Locate the cell with the specified text and output its [X, Y] center coordinate. 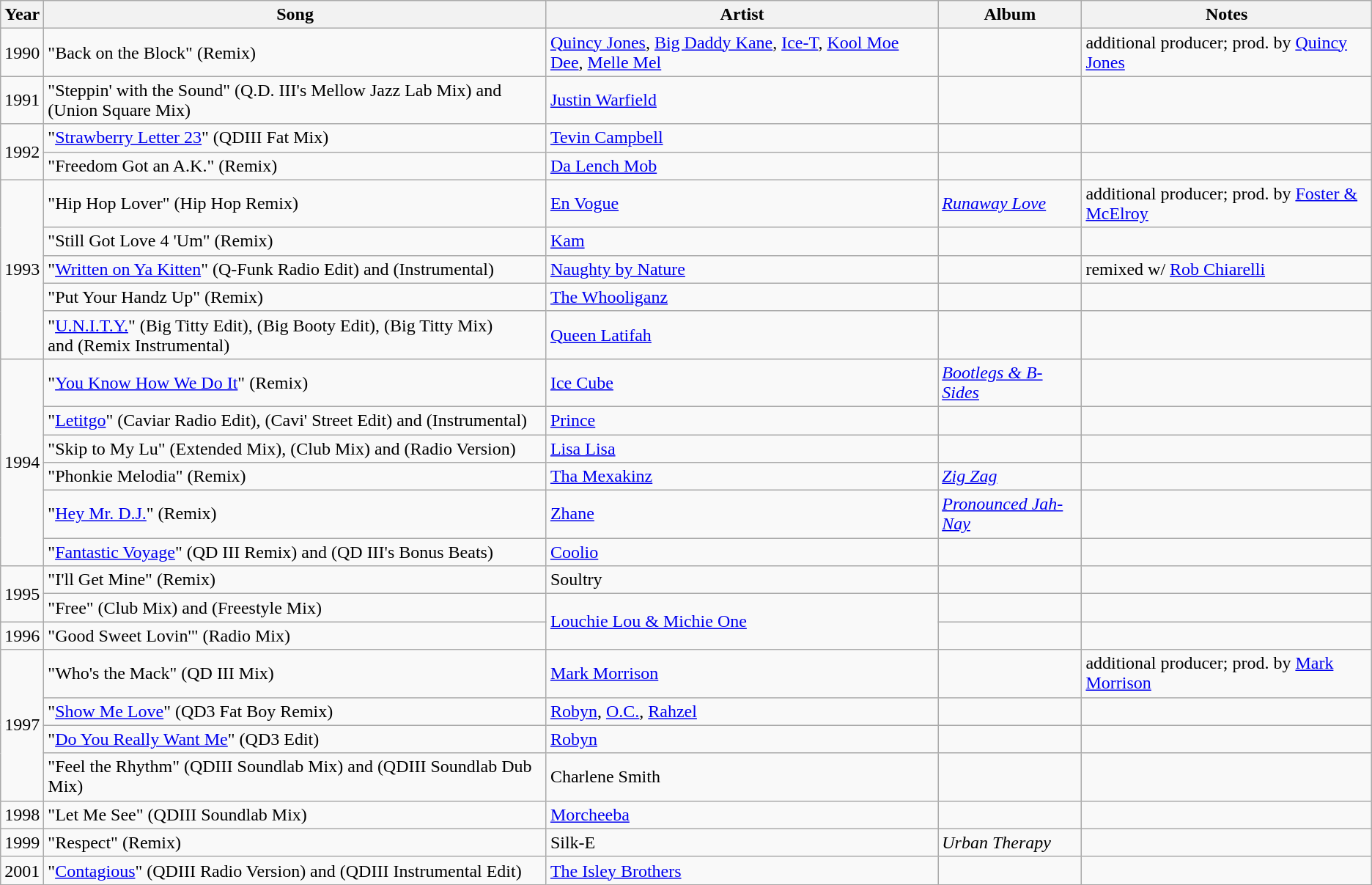
Queen Latifah [742, 334]
"Freedom Got an A.K." (Remix) [295, 166]
"Letitgo" (Caviar Radio Edit), (Cavi' Street Edit) and (Instrumental) [295, 420]
The Isley Brothers [742, 870]
Pronounced Jah-Nay [1010, 515]
1993 [22, 269]
1997 [22, 725]
Soultry [742, 580]
1998 [22, 815]
"I'll Get Mine" (Remix) [295, 580]
"Back on the Block" (Remix) [295, 53]
Justin Warfield [742, 100]
1996 [22, 636]
Song [295, 15]
"Free" (Club Mix) and (Freestyle Mix) [295, 608]
2001 [22, 870]
Zig Zag [1010, 477]
"Respect" (Remix) [295, 842]
En Vogue [742, 204]
"Show Me Love" (QD3 Fat Boy Remix) [295, 711]
Da Lench Mob [742, 166]
Silk-E [742, 842]
1990 [22, 53]
"Put Your Handz Up" (Remix) [295, 297]
1999 [22, 842]
"Let Me See" (QDIII Soundlab Mix) [295, 815]
"Phonkie Melodia" (Remix) [295, 477]
remixed w/ Rob Chiarelli [1227, 269]
Ice Cube [742, 383]
Year [22, 15]
"Skip to My Lu" (Extended Mix), (Club Mix) and (Radio Version) [295, 448]
Runaway Love [1010, 204]
"Do You Really Want Me" (QD3 Edit) [295, 739]
Urban Therapy [1010, 842]
"Feel the Rhythm" (QDIII Soundlab Mix) and (QDIII Soundlab Dub Mix) [295, 777]
additional producer; prod. by Mark Morrison [1227, 673]
"Hey Mr. D.J." (Remix) [295, 515]
"Still Got Love 4 'Um" (Remix) [295, 241]
Naughty by Nature [742, 269]
Quincy Jones, Big Daddy Kane, Ice-T, Kool Moe Dee, Melle Mel [742, 53]
"Steppin' with the Sound" (Q.D. III's Mellow Jazz Lab Mix) and (Union Square Mix) [295, 100]
"Fantastic Voyage" (QD III Remix) and (QD III's Bonus Beats) [295, 552]
Louchie Lou & Michie One [742, 622]
Charlene Smith [742, 777]
Prince [742, 420]
"Hip Hop Lover" (Hip Hop Remix) [295, 204]
1994 [22, 462]
"Strawberry Letter 23" (QDIII Fat Mix) [295, 138]
Tevin Campbell [742, 138]
additional producer; prod. by Quincy Jones [1227, 53]
"Who's the Mack" (QD III Mix) [295, 673]
Kam [742, 241]
Artist [742, 15]
Notes [1227, 15]
Zhane [742, 515]
Bootlegs & B-Sides [1010, 383]
The Whooliganz [742, 297]
Coolio [742, 552]
Mark Morrison [742, 673]
additional producer; prod. by Foster & McElroy [1227, 204]
Lisa Lisa [742, 448]
Morcheeba [742, 815]
Robyn [742, 739]
"Good Sweet Lovin'" (Radio Mix) [295, 636]
1995 [22, 594]
"Written on Ya Kitten" (Q-Funk Radio Edit) and (Instrumental) [295, 269]
Album [1010, 15]
1991 [22, 100]
Robyn, O.C., Rahzel [742, 711]
"Contagious" (QDIII Radio Version) and (QDIII Instrumental Edit) [295, 870]
Tha Mexakinz [742, 477]
"You Know How We Do It" (Remix) [295, 383]
"U.N.I.T.Y." (Big Titty Edit), (Big Booty Edit), (Big Titty Mix)and (Remix Instrumental) [295, 334]
1992 [22, 152]
